Capture the cell that displays the provided text and extract its (X, Y) central coordinate. 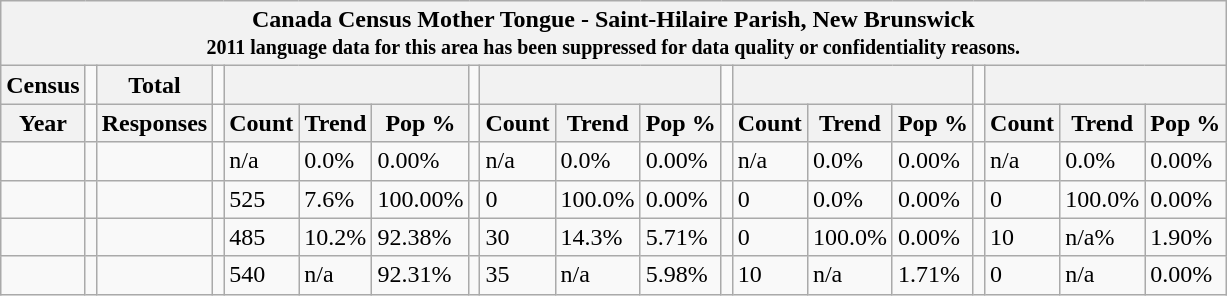
5.98% (680, 275)
485 (262, 237)
30 (518, 237)
92.31% (420, 275)
92.38% (420, 237)
525 (262, 199)
35 (518, 275)
Responses (154, 123)
1.71% (932, 275)
14.3% (598, 237)
Census (43, 85)
Year (43, 123)
5.71% (680, 237)
100.00% (420, 199)
7.6% (336, 199)
10.2% (336, 237)
Total (154, 85)
n/a% (1102, 237)
540 (262, 275)
1.90% (1186, 237)
